Locate the cell with the specified text and output its (X, Y) center coordinate. 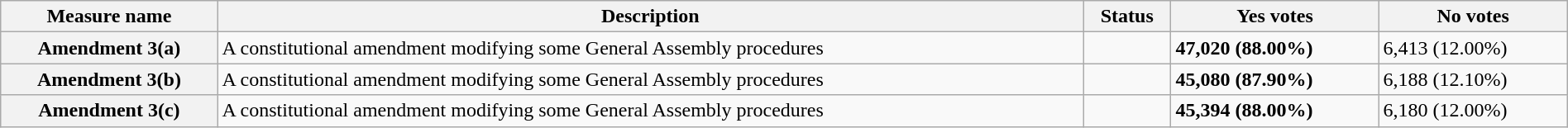
Amendment 3(a) (109, 48)
Measure name (109, 17)
6,413 (12.00%) (1473, 48)
6,180 (12.00%) (1473, 111)
45,080 (87.90%) (1275, 79)
Description (650, 17)
Amendment 3(b) (109, 79)
Amendment 3(c) (109, 111)
No votes (1473, 17)
Yes votes (1275, 17)
6,188 (12.10%) (1473, 79)
47,020 (88.00%) (1275, 48)
Status (1127, 17)
45,394 (88.00%) (1275, 111)
